Capture the cell that displays the provided text and extract its (x, y) central coordinate. 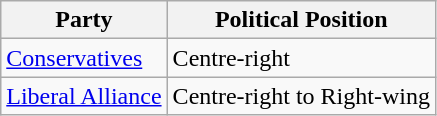
Liberal Alliance (84, 96)
Political Position (301, 20)
Conservatives (84, 58)
Centre-right to Right-wing (301, 96)
Party (84, 20)
Centre-right (301, 58)
